Pinpoint the cell where the given text exists, returning its [X, Y] midpoint coordinate. 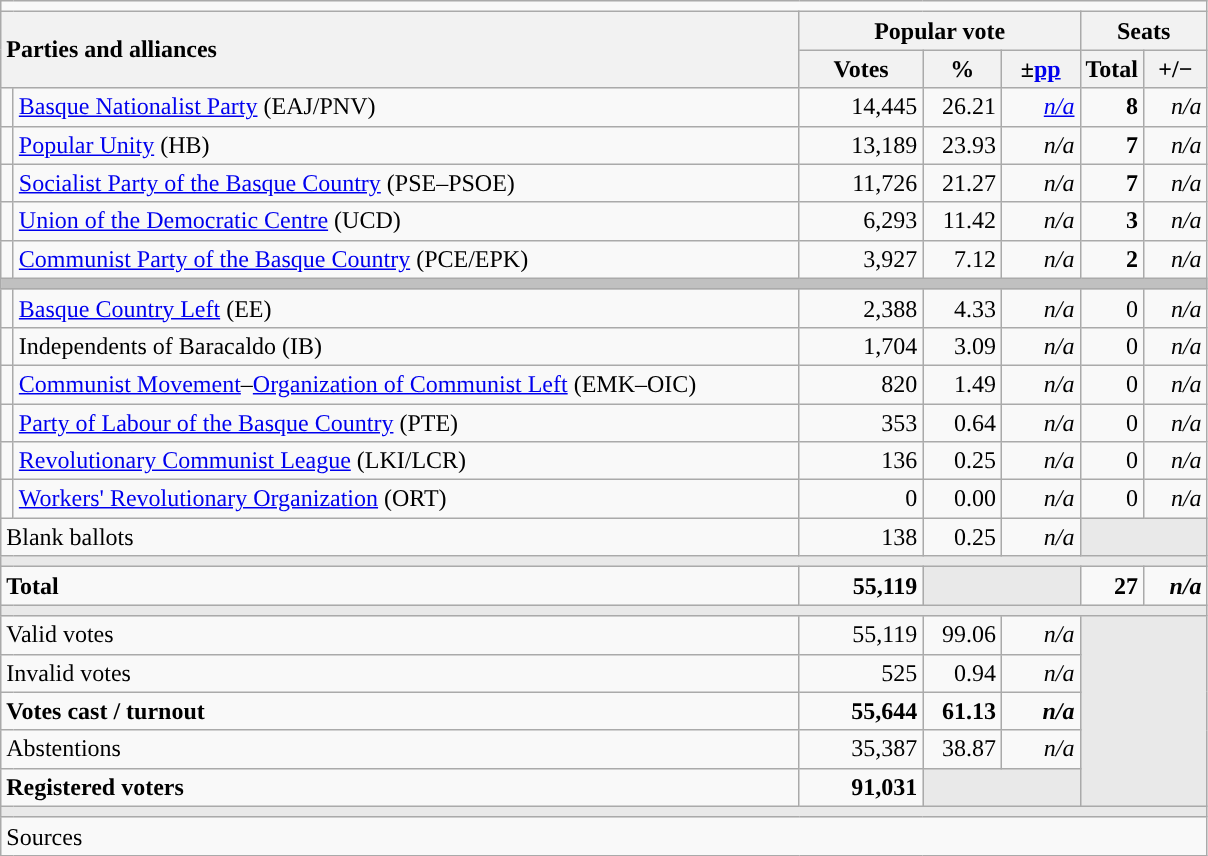
Union of the Democratic Centre (UCD) [406, 221]
Invalid votes [400, 673]
1.49 [962, 384]
Seats [1144, 31]
136 [861, 461]
91,031 [861, 787]
Party of Labour of the Basque Country (PTE) [406, 423]
Sources [604, 836]
3,927 [861, 259]
61.13 [962, 711]
11,726 [861, 183]
Independents of Baracaldo (IB) [406, 346]
1,704 [861, 346]
Workers' Revolutionary Organization (ORT) [406, 499]
3.09 [962, 346]
Votes [861, 69]
2,388 [861, 308]
11.42 [962, 221]
Votes cast / turnout [400, 711]
0.64 [962, 423]
0.00 [962, 499]
2 [1112, 259]
55,644 [861, 711]
27 [1112, 586]
Popular vote [940, 31]
Basque Nationalist Party (EAJ/PNV) [406, 107]
Communist Party of the Basque Country (PCE/EPK) [406, 259]
0.94 [962, 673]
Revolutionary Communist League (LKI/LCR) [406, 461]
Basque Country Left (EE) [406, 308]
% [962, 69]
13,189 [861, 145]
±pp [1040, 69]
8 [1112, 107]
21.27 [962, 183]
14,445 [861, 107]
99.06 [962, 635]
353 [861, 423]
525 [861, 673]
Socialist Party of the Basque Country (PSE–PSOE) [406, 183]
3 [1112, 221]
Abstentions [400, 749]
38.87 [962, 749]
Parties and alliances [400, 50]
Blank ballots [400, 537]
+/− [1176, 69]
Valid votes [400, 635]
Communist Movement–Organization of Communist Left (EMK–OIC) [406, 384]
Registered voters [400, 787]
Popular Unity (HB) [406, 145]
138 [861, 537]
26.21 [962, 107]
4.33 [962, 308]
6,293 [861, 221]
7.12 [962, 259]
35,387 [861, 749]
820 [861, 384]
23.93 [962, 145]
